For the text-containing cell, return its midpoint in (x, y) coordinate format. 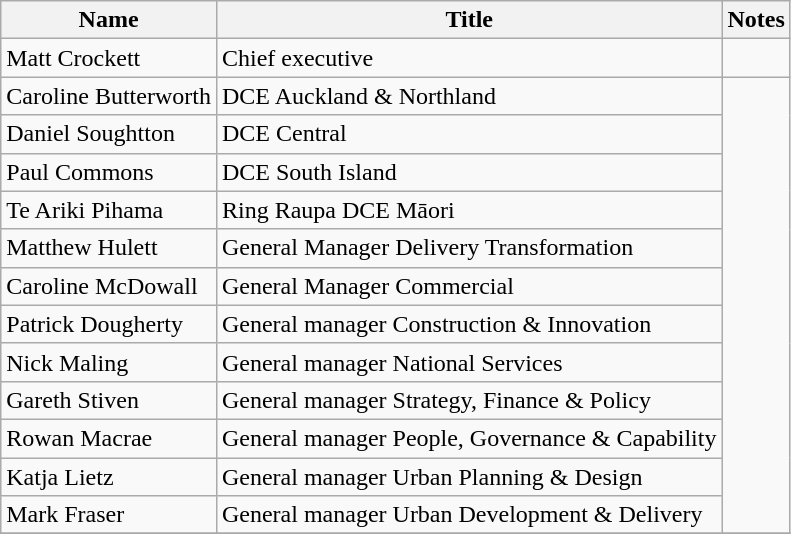
General manager Construction & Innovation (469, 324)
DCE Central (469, 134)
Title (469, 20)
General manager Urban Planning & Design (469, 477)
General Manager Commercial (469, 286)
Matthew Hulett (109, 248)
Caroline McDowall (109, 286)
Rowan Macrae (109, 438)
General manager National Services (469, 362)
Paul Commons (109, 172)
Gareth Stiven (109, 400)
Ring Raupa DCE Māori (469, 210)
Chief executive (469, 58)
Te Ariki Pihama (109, 210)
DCE Auckland & Northland (469, 96)
General manager Urban Development & Delivery (469, 515)
Patrick Dougherty (109, 324)
Daniel Soughtton (109, 134)
Matt Crockett (109, 58)
Caroline Butterworth (109, 96)
Nick Maling (109, 362)
Katja Lietz (109, 477)
Mark Fraser (109, 515)
General manager People, Governance & Capability (469, 438)
Name (109, 20)
Notes (756, 20)
General Manager Delivery Transformation (469, 248)
DCE South Island (469, 172)
General manager Strategy, Finance & Policy (469, 400)
